Pinpoint the cell where the given text exists, returning its [x, y] midpoint coordinate. 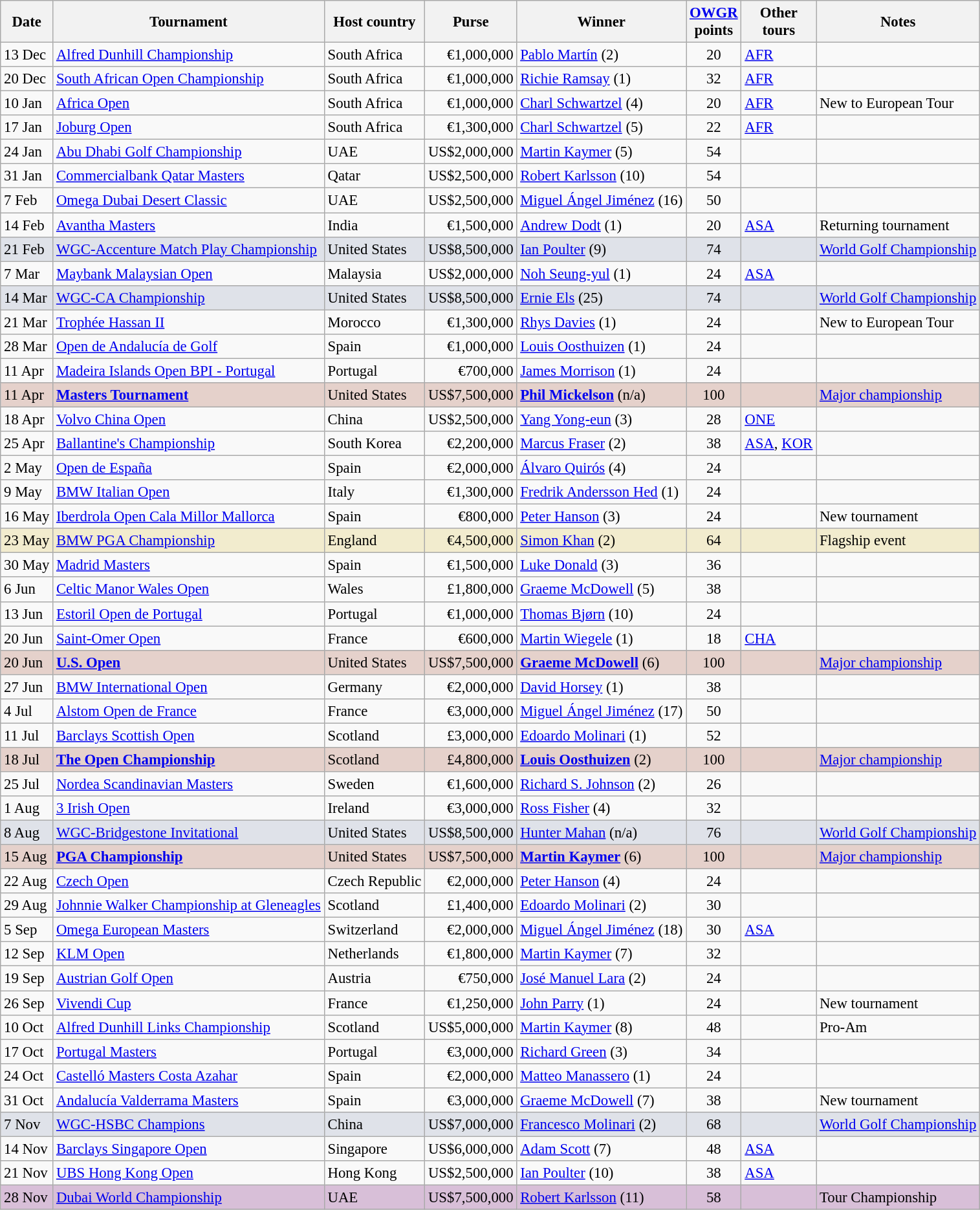
Joburg Open [189, 127]
26 Sep [27, 1003]
52 [714, 735]
Robert Karlsson (11) [602, 1197]
David Horsey (1) [602, 687]
7 Mar [27, 274]
James Morrison (1) [602, 371]
22 Aug [27, 881]
WGC-HSBC Champions [189, 1125]
€700,000 [471, 371]
14 Mar [27, 297]
ASA, KOR [779, 444]
Morocco [374, 322]
13 Jun [27, 614]
14 Feb [27, 225]
US$7,000,000 [471, 1125]
Martin Kaymer (5) [602, 152]
Peter Hanson (3) [602, 517]
Miguel Ángel Jiménez (17) [602, 711]
25 Apr [27, 444]
7 Nov [27, 1125]
Czech Open [189, 881]
Sweden [374, 784]
24 Oct [27, 1075]
Barclays Scottish Open [189, 735]
Switzerland [374, 930]
76 [714, 833]
John Parry (1) [602, 1003]
Martin Kaymer (7) [602, 954]
Miguel Ángel Jiménez (18) [602, 930]
U.S. Open [189, 662]
£1,400,000 [471, 905]
€1,600,000 [471, 784]
14 Nov [27, 1149]
Open de España [189, 468]
Johnnie Walker Championship at Gleneagles [189, 905]
Omega European Masters [189, 930]
Barclays Singapore Open [189, 1149]
Avantha Masters [189, 225]
Charl Schwartzel (5) [602, 127]
Graeme McDowell (7) [602, 1100]
Francesco Molinari (2) [602, 1125]
34 [714, 1052]
25 Jul [27, 784]
€1,800,000 [471, 954]
21 Feb [27, 249]
Date [27, 22]
21 Nov [27, 1173]
ONE [779, 419]
The Open Championship [189, 760]
England [374, 541]
WGC-CA Championship [189, 297]
Winner [602, 22]
7 Feb [27, 200]
€2,200,000 [471, 444]
Returning tournament [898, 225]
Madrid Masters [189, 565]
€800,000 [471, 517]
9 May [27, 492]
Ernie Els (25) [602, 297]
Austrian Golf Open [189, 978]
PGA Championship [189, 857]
Portugal Masters [189, 1052]
Edoardo Molinari (2) [602, 905]
13 Dec [27, 55]
29 Aug [27, 905]
10 Jan [27, 103]
€600,000 [471, 638]
Open de Andalucía de Golf [189, 347]
31 Jan [27, 177]
Martin Wiegele (1) [602, 638]
OWGRpoints [714, 22]
Omega Dubai Desert Classic [189, 200]
31 Oct [27, 1100]
Edoardo Molinari (1) [602, 735]
Dubai World Championship [189, 1197]
Germany [374, 687]
Rhys Davies (1) [602, 322]
5 Sep [27, 930]
Pablo Martín (2) [602, 55]
US$6,000,000 [471, 1149]
11 Jul [27, 735]
8 Aug [27, 833]
India [374, 225]
1 Aug [27, 808]
2 May [27, 468]
Malaysia [374, 274]
Netherlands [374, 954]
Othertours [779, 22]
Peter Hanson (4) [602, 881]
Tournament [189, 22]
Flagship event [898, 541]
Hunter Mahan (n/a) [602, 833]
17 Jan [27, 127]
Martin Kaymer (6) [602, 857]
CHA [779, 638]
21 Mar [27, 322]
Richie Ramsay (1) [602, 79]
South African Open Championship [189, 79]
Abu Dhabi Golf Championship [189, 152]
Louis Oosthuizen (2) [602, 760]
Fredrik Andersson Hed (1) [602, 492]
€750,000 [471, 978]
Luke Donald (3) [602, 565]
Hong Kong [374, 1173]
Graeme McDowell (5) [602, 590]
28 Nov [27, 1197]
Pro-Am [898, 1027]
Estoril Open de Portugal [189, 614]
Purse [471, 22]
Italy [374, 492]
BMW International Open [189, 687]
19 Sep [27, 978]
18 [714, 638]
£1,800,000 [471, 590]
Miguel Ángel Jiménez (16) [602, 200]
Andrew Dodt (1) [602, 225]
4 Jul [27, 711]
6 Jun [27, 590]
€4,500,000 [471, 541]
Alfred Dunhill Championship [189, 55]
12 Sep [27, 954]
18 Apr [27, 419]
South Korea [374, 444]
Charl Schwartzel (4) [602, 103]
Tour Championship [898, 1197]
58 [714, 1197]
UBS Hong Kong Open [189, 1173]
Simon Khan (2) [602, 541]
Vivendi Cup [189, 1003]
Austria [374, 978]
WGC-Bridgestone Invitational [189, 833]
30 May [27, 565]
Andalucía Valderrama Masters [189, 1100]
Masters Tournament [189, 395]
20 Dec [27, 79]
Iberdrola Open Cala Millor Mallorca [189, 517]
Yang Yong-eun (3) [602, 419]
Castelló Masters Costa Azahar [189, 1075]
22 [714, 127]
Volvo China Open [189, 419]
Commercialbank Qatar Masters [189, 177]
Louis Oosthuizen (1) [602, 347]
Singapore [374, 1149]
Adam Scott (7) [602, 1149]
Alfred Dunhill Links Championship [189, 1027]
36 [714, 565]
Phil Mickelson (n/a) [602, 395]
Ross Fisher (4) [602, 808]
Noh Seung-yul (1) [602, 274]
Alstom Open de France [189, 711]
Nordea Scandinavian Masters [189, 784]
10 Oct [27, 1027]
28 Mar [27, 347]
Maybank Malaysian Open [189, 274]
Richard Green (3) [602, 1052]
£4,800,000 [471, 760]
68 [714, 1125]
Ian Poulter (10) [602, 1173]
Celtic Manor Wales Open [189, 590]
Madeira Islands Open BPI - Portugal [189, 371]
18 Jul [27, 760]
Africa Open [189, 103]
Ireland [374, 808]
Marcus Fraser (2) [602, 444]
Notes [898, 22]
Qatar [374, 177]
16 May [27, 517]
Martin Kaymer (8) [602, 1027]
Thomas Bjørn (10) [602, 614]
Matteo Manassero (1) [602, 1075]
KLM Open [189, 954]
£3,000,000 [471, 735]
26 [714, 784]
23 May [27, 541]
Robert Karlsson (10) [602, 177]
Trophée Hassan II [189, 322]
BMW PGA Championship [189, 541]
Wales [374, 590]
3 Irish Open [189, 808]
BMW Italian Open [189, 492]
Ballantine's Championship [189, 444]
64 [714, 541]
US$5,000,000 [471, 1027]
Host country [374, 22]
€1,250,000 [471, 1003]
Graeme McDowell (6) [602, 662]
José Manuel Lara (2) [602, 978]
17 Oct [27, 1052]
Ian Poulter (9) [602, 249]
28 [714, 419]
Saint-Omer Open [189, 638]
WGC-Accenture Match Play Championship [189, 249]
Richard S. Johnson (2) [602, 784]
27 Jun [27, 687]
Czech Republic [374, 881]
24 Jan [27, 152]
15 Aug [27, 857]
Álvaro Quirós (4) [602, 468]
